Scan for the cell matching the given text and deliver its [X, Y] coordinate at center. 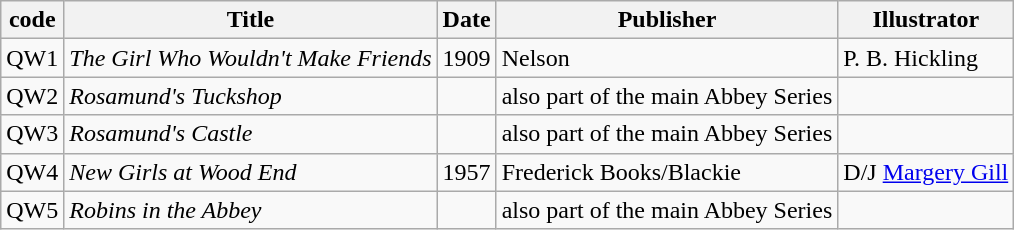
QW2 [32, 96]
1957 [466, 172]
1909 [466, 58]
Illustrator [926, 20]
Frederick Books/Blackie [667, 172]
The Girl Who Wouldn't Make Friends [250, 58]
Date [466, 20]
QW3 [32, 134]
code [32, 20]
Rosamund's Castle [250, 134]
Nelson [667, 58]
Robins in the Abbey [250, 210]
Rosamund's Tuckshop [250, 96]
P. B. Hickling [926, 58]
QW5 [32, 210]
New Girls at Wood End [250, 172]
D/J Margery Gill [926, 172]
QW1 [32, 58]
Title [250, 20]
QW4 [32, 172]
Publisher [667, 20]
